Search for the cell housing the specified text and yield its [x, y] center coordinate. 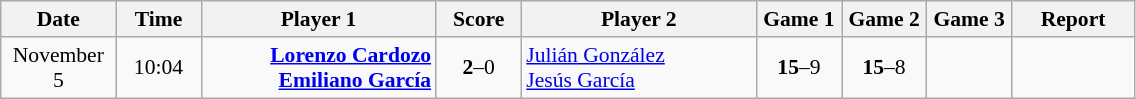
Time [158, 19]
Game 2 [884, 19]
2–0 [478, 68]
Date [58, 19]
Player 1 [318, 19]
Julián González Jesús García [638, 68]
Lorenzo Cardozo Emiliano García [318, 68]
Report [1074, 19]
10:04 [158, 68]
November 5 [58, 68]
Game 1 [798, 19]
15–8 [884, 68]
Game 3 [970, 19]
15–9 [798, 68]
Score [478, 19]
Player 2 [638, 19]
